Capture the cell that displays the provided text and extract its [X, Y] central coordinate. 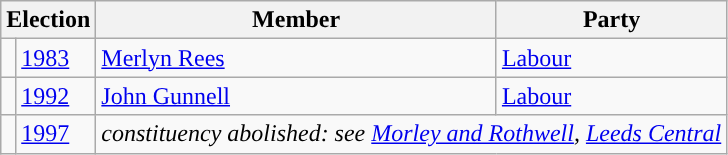
Merlyn Rees [296, 58]
1992 [56, 96]
1997 [56, 134]
Member [296, 20]
1983 [56, 58]
John Gunnell [296, 96]
Election [48, 20]
Party [611, 20]
constituency abolished: see Morley and Rothwell, Leeds Central [412, 134]
